Locate the cell with the specified text and output its (X, Y) center coordinate. 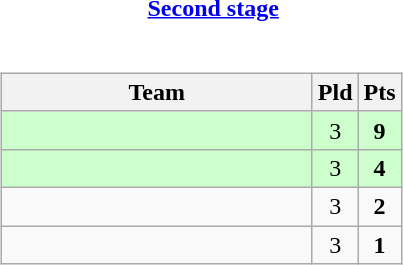
4 (380, 168)
Pts (380, 92)
Team (156, 92)
9 (380, 130)
Pld (335, 92)
2 (380, 206)
1 (380, 245)
